Detect which cell encompasses the target text, then output its (x, y) center coordinate. 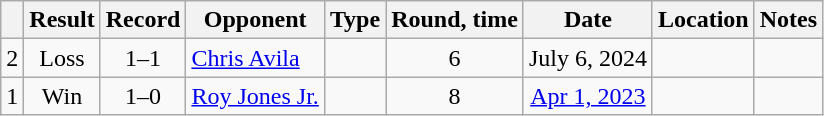
Apr 1, 2023 (588, 96)
Type (354, 20)
Roy Jones Jr. (255, 96)
Date (588, 20)
1–1 (143, 58)
Opponent (255, 20)
Chris Avila (255, 58)
Round, time (455, 20)
Location (703, 20)
Result (62, 20)
8 (455, 96)
1–0 (143, 96)
6 (455, 58)
2 (12, 58)
Loss (62, 58)
Notes (788, 20)
July 6, 2024 (588, 58)
Record (143, 20)
1 (12, 96)
Win (62, 96)
